Extract the [X, Y] coordinate from the center of the cell holding the provided text.  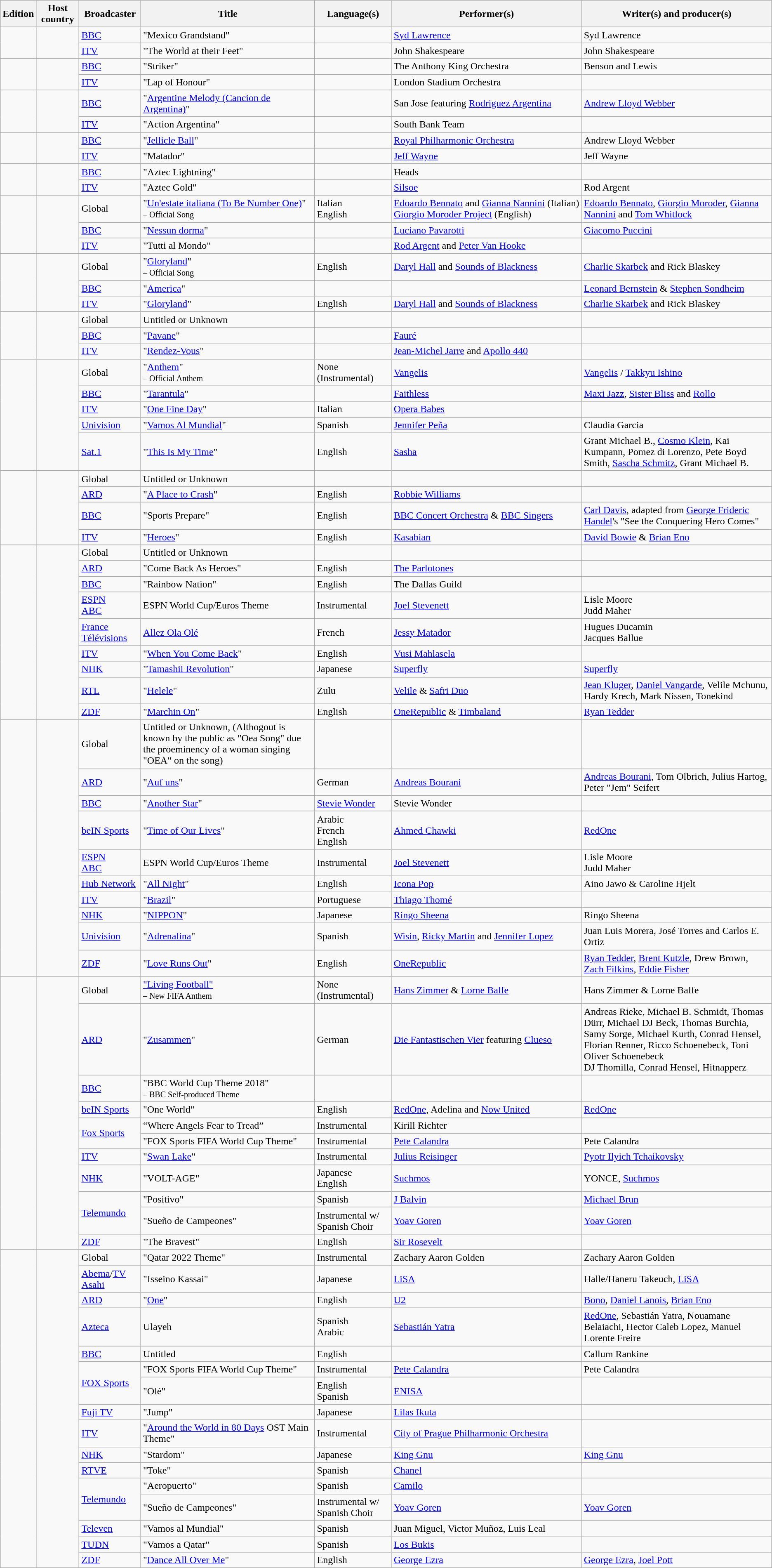
Silsoe [487, 187]
Kasabian [487, 537]
"Love Runs Out" [228, 964]
"Positivo" [228, 1199]
"Rendez-Vous" [228, 351]
SpanishArabic [353, 1327]
Maxi Jazz, Sister Bliss and Rollo [676, 394]
"Nessun dorma" [228, 230]
FOX Sports [110, 1383]
Halle/Haneru Takeuch, LiSA [676, 1279]
"Helele" [228, 691]
City of Prague Philharmonic Orchestra [487, 1433]
"Lap of Honour" [228, 82]
"Swan Lake" [228, 1157]
Thiago Thomé [487, 900]
Fuji TV [110, 1412]
Opera Babes [487, 409]
"Aztec Gold" [228, 187]
ArabicFrenchEnglish [353, 830]
"Aztec Lightning" [228, 172]
London Stadium Orchestra [487, 82]
"One Fine Day" [228, 409]
"Vamos Al Mundial" [228, 425]
"Another Star" [228, 803]
"Jellicle Ball" [228, 140]
Juan Miguel, Victor Muñoz, Luis Leal [487, 1528]
"Mexico Grandstand" [228, 35]
Carl Davis, adapted from George Frideric Handel's "See the Conquering Hero Comes" [676, 516]
The Dallas Guild [487, 584]
OneRepublic [487, 964]
Chanel [487, 1470]
RedOne, Sebastián Yatra, Nouamane Belaiachi, Hector Caleb Lopez, Manuel Lorente Freire [676, 1327]
TUDN [110, 1544]
Ryan Tedder [676, 712]
Ulayeh [228, 1327]
Sebastián Yatra [487, 1327]
"Aeropuerto" [228, 1486]
"Auf uns" [228, 782]
"Pavane" [228, 335]
Jean Kluger, Daniel Vangarde, Velile Mchunu, Hardy Krech, Mark Nissen, Tonekind [676, 691]
"Qatar 2022 Theme" [228, 1257]
Writer(s) and producer(s) [676, 14]
Broadcaster [110, 14]
"This Is My Time" [228, 452]
Ryan Tedder, Brent Kutzle, Drew Brown, Zach Filkins, Eddie Fisher [676, 964]
"BBC World Cup Theme 2018"– BBC Self-produced Theme [228, 1088]
"Heroes" [228, 537]
"Gloryland"– Official Song [228, 267]
"Gloryland" [228, 304]
Rod Argent [676, 187]
Fox Sports [110, 1133]
"Adrenalina" [228, 936]
Abema/TV Asahi [110, 1279]
"Marchin On" [228, 712]
Azteca [110, 1327]
ENISA [487, 1391]
David Bowie & Brian Eno [676, 537]
"One" [228, 1300]
"Jump" [228, 1412]
Jean-Michel Jarre and Apollo 440 [487, 351]
"Toke" [228, 1470]
"Rainbow Nation" [228, 584]
OneRepublic & Timbaland [487, 712]
"Isseino Kassai" [228, 1279]
Andreas Bourani [487, 782]
"Tamashii Revolution" [228, 669]
"Anthem"– Official Anthem [228, 372]
Untitled [228, 1354]
Los Bukis [487, 1544]
"All Night" [228, 884]
RedOne, Adelina and Now United [487, 1110]
Vusi Mahlasela [487, 653]
Edoardo Bennato, Giorgio Moroder, Gianna Nannini and Tom Whitlock [676, 209]
Pyotr Ilyich Tchaikovsky [676, 1157]
Fauré [487, 335]
France Télévisions [110, 632]
The Parlotones [487, 568]
LiSA [487, 1279]
"Living Football"– New FIFA Anthem [228, 990]
Title [228, 14]
"Come Back As Heroes" [228, 568]
RTVE [110, 1470]
Callum Rankine [676, 1354]
Vangelis [487, 372]
"America" [228, 288]
Robbie Williams [487, 494]
"The World at their Feet" [228, 51]
Suchmos [487, 1178]
Aino Jawo & Caroline Hjelt [676, 884]
ItalianEnglish [353, 209]
Portuguese [353, 900]
Grant Michael B., Cosmo Klein, Kai Kumpann, Pomez di Lorenzo, Pete Boyd Smith, Sascha Schmitz, Grant Michael B. [676, 452]
"Vamos a Qatar" [228, 1544]
Bono, Daniel Lanois, Brian Eno [676, 1300]
"Striker" [228, 66]
RTL [110, 691]
Wisin, Ricky Martin and Jennifer Lopez [487, 936]
Edition [18, 14]
Juan Luis Morera, José Torres and Carlos E. Ortiz [676, 936]
Sir Rosevelt [487, 1242]
Luciano Pavarotti [487, 230]
Televen [110, 1528]
J Balvin [487, 1199]
Leonard Bernstein & Stephen Sondheim [676, 288]
U2 [487, 1300]
Sasha [487, 452]
Giacomo Puccini [676, 230]
"NIPPON" [228, 915]
San Jose featuring Rodriguez Argentina [487, 103]
Vangelis / Takkyu Ishino [676, 372]
"Tutti al Mondo" [228, 246]
The Anthony King Orchestra [487, 66]
George Ezra, Joel Pott [676, 1560]
"Olé" [228, 1391]
Icona Pop [487, 884]
Sat.1 [110, 452]
"Un'estate italiana (To Be Number One)"– Official Song [228, 209]
Allez Ola Olé [228, 632]
Performer(s) [487, 14]
"Argentine Melody (Cancion de Argentina)" [228, 103]
Host country [58, 14]
Edoardo Bennato and Gianna Nannini (Italian)Giorgio Moroder Project (English) [487, 209]
"Zusammen" [228, 1040]
French [353, 632]
"Time of Our Lives" [228, 830]
Rod Argent and Peter Van Hooke [487, 246]
"Vamos al Mundial" [228, 1528]
Italian [353, 409]
EnglishSpanish [353, 1391]
Jennifer Peña [487, 425]
"Dance All Over Me" [228, 1560]
BBC Concert Orchestra & BBC Singers [487, 516]
Royal Philharmonic Orchestra [487, 140]
"Sports Prepare" [228, 516]
"VOLT-AGE" [228, 1178]
"When You Come Back" [228, 653]
"Matador" [228, 156]
Ahmed Chawki [487, 830]
Hugues DucaminJacques Ballue [676, 632]
"One World" [228, 1110]
Michael Brun [676, 1199]
"The Bravest" [228, 1242]
"Brazil" [228, 900]
"Stardom" [228, 1455]
Lilas Ikuta [487, 1412]
Faithless [487, 394]
JapaneseEnglish [353, 1178]
Jessy Matador [487, 632]
Andreas Bourani, Tom Olbrich, Julius Hartog, Peter "Jem" Seifert [676, 782]
“Where Angels Fear to Tread” [228, 1125]
George Ezra [487, 1560]
South Bank Team [487, 125]
"A Place to Crash" [228, 494]
Die Fantastischen Vier featuring Clueso [487, 1040]
Camilo [487, 1486]
Zulu [353, 691]
"Tarantula" [228, 394]
Benson and Lewis [676, 66]
Julius Reisinger [487, 1157]
"Around the World in 80 Days OST Main Theme" [228, 1433]
Kirill Richter [487, 1125]
YONCE, Suchmos [676, 1178]
Hub Network [110, 884]
Claudia Garcia [676, 425]
"Action Argentina" [228, 125]
Heads [487, 172]
Language(s) [353, 14]
Untitled or Unknown, (Althogout is known by the public as "Oea Song" due the proeminency of a woman singing "OEA" on the song) [228, 744]
Velile & Safri Duo [487, 691]
